Extract the (x, y) coordinate from the center of the cell holding the provided text.  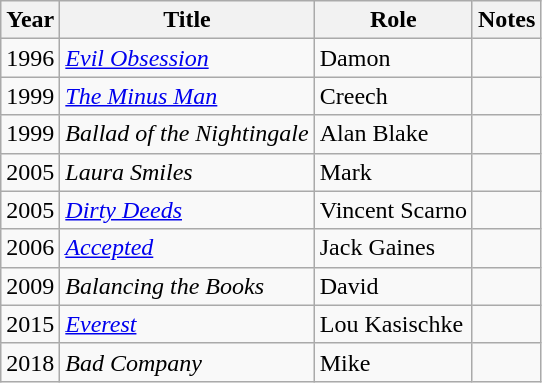
Vincent Scarno (393, 210)
Bad Company (187, 362)
Title (187, 20)
Ballad of the Nightingale (187, 134)
2009 (30, 286)
Role (393, 20)
Alan Blake (393, 134)
Year (30, 20)
Creech (393, 96)
Jack Gaines (393, 248)
2018 (30, 362)
2015 (30, 324)
Everest (187, 324)
Lou Kasischke (393, 324)
Dirty Deeds (187, 210)
Damon (393, 58)
Evil Obsession (187, 58)
Balancing the Books (187, 286)
David (393, 286)
1996 (30, 58)
Mark (393, 172)
Accepted (187, 248)
The Minus Man (187, 96)
Mike (393, 362)
Notes (506, 20)
Laura Smiles (187, 172)
2006 (30, 248)
